Determine the (x, y) coordinate at the center of the cell enclosing the given text.  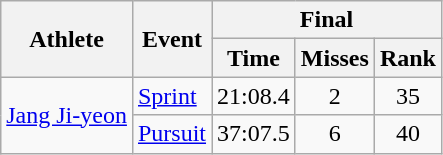
21:08.4 (254, 96)
Pursuit (172, 134)
Athlete (67, 39)
Misses (334, 58)
37:07.5 (254, 134)
40 (408, 134)
35 (408, 96)
Final (327, 20)
Rank (408, 58)
Jang Ji-yeon (67, 115)
6 (334, 134)
Event (172, 39)
Sprint (172, 96)
2 (334, 96)
Time (254, 58)
